Find where the given text appears and provide that cell's center as (X, Y) coordinate. 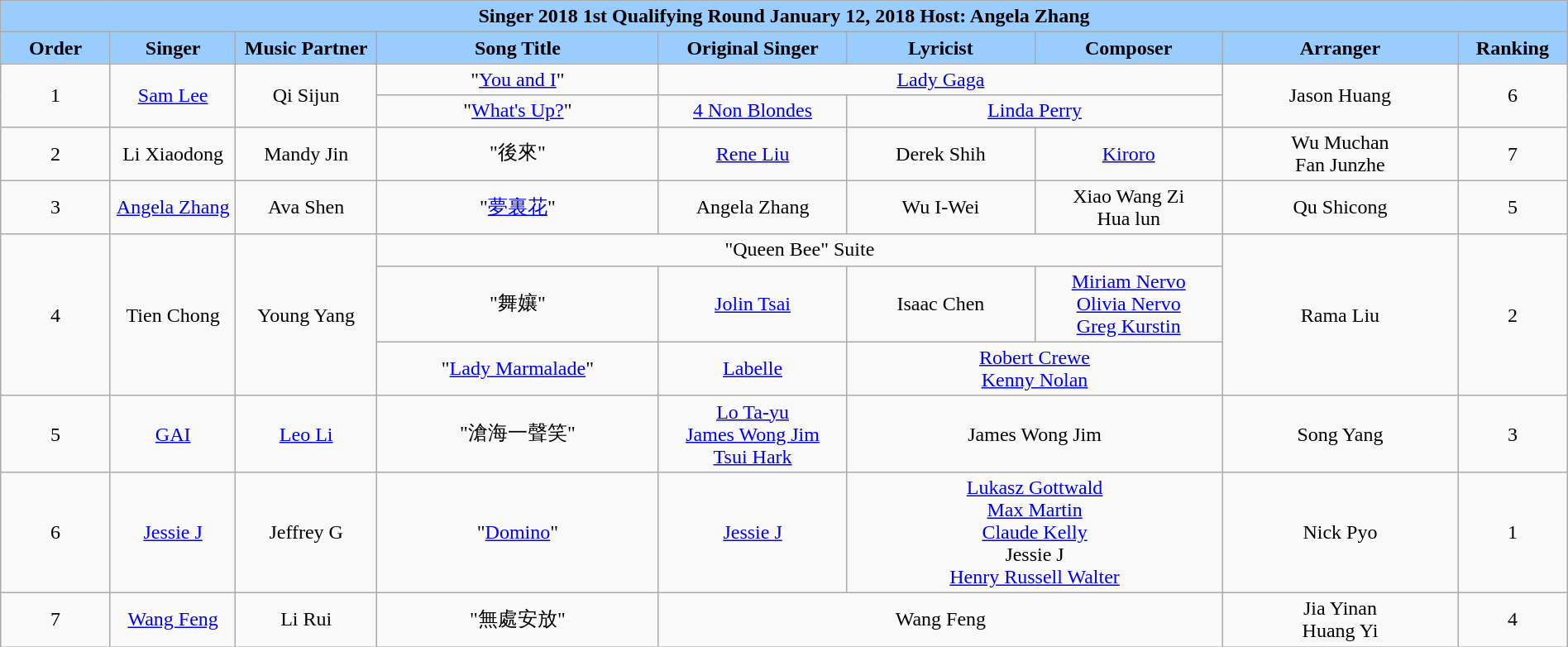
Nick Pyo (1340, 532)
Miriam NervoOlivia NervoGreg Kurstin (1128, 304)
James Wong Jim (1035, 434)
4 Non Blondes (753, 111)
Ranking (1513, 48)
Song Title (518, 48)
Derek Shih (941, 154)
Original Singer (753, 48)
Jason Huang (1340, 95)
Ava Shen (306, 207)
"後來" (518, 154)
"You and I" (518, 79)
Rene Liu (753, 154)
Rama Liu (1340, 314)
GAI (173, 434)
"舞孃" (518, 304)
Jia YinanHuang Yi (1340, 619)
Robert CreweKenny Nolan (1035, 369)
Jolin Tsai (753, 304)
Lukasz GottwaldMax MartinClaude KellyJessie JHenry Russell Walter (1035, 532)
"What's Up?" (518, 111)
Lyricist (941, 48)
Qu Shicong (1340, 207)
Li Rui (306, 619)
Jeffrey G (306, 532)
"滄海一聲笑" (518, 434)
Li Xiaodong (173, 154)
Tien Chong (173, 314)
Isaac Chen (941, 304)
Singer 2018 1st Qualifying Round January 12, 2018 Host: Angela Zhang (784, 17)
Composer (1128, 48)
Song Yang (1340, 434)
Lady Gaga (940, 79)
Sam Lee (173, 95)
Kiroro (1128, 154)
Young Yang (306, 314)
Music Partner (306, 48)
Wu MuchanFan Junzhe (1340, 154)
Leo Li (306, 434)
Singer (173, 48)
Mandy Jin (306, 154)
"Queen Bee" Suite (799, 250)
"Lady Marmalade" (518, 369)
"無處安放" (518, 619)
"Domino" (518, 532)
Order (56, 48)
Wu I-Wei (941, 207)
Linda Perry (1035, 111)
Xiao Wang ZiHua lun (1128, 207)
Lo Ta-yuJames Wong JimTsui Hark (753, 434)
Arranger (1340, 48)
"夢裏花" (518, 207)
Labelle (753, 369)
Qi Sijun (306, 95)
